Detect which cell encompasses the target text, then output its [x, y] center coordinate. 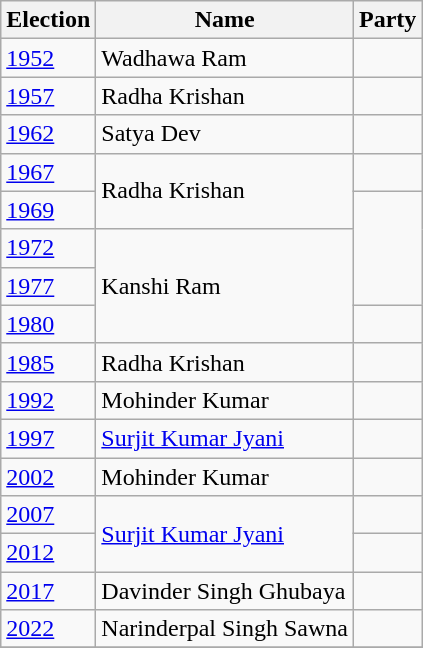
1972 [48, 248]
1977 [48, 286]
1992 [48, 400]
Narinderpal Singh Sawna [225, 629]
Name [225, 20]
1952 [48, 58]
1962 [48, 134]
Davinder Singh Ghubaya [225, 591]
1997 [48, 438]
Kanshi Ram [225, 286]
2022 [48, 629]
2007 [48, 515]
1957 [48, 96]
1985 [48, 362]
2017 [48, 591]
2002 [48, 477]
1980 [48, 324]
2012 [48, 553]
1969 [48, 210]
Wadhawa Ram [225, 58]
1967 [48, 172]
Satya Dev [225, 134]
Election [48, 20]
Party [387, 20]
